Extract the (x, y) coordinate from the center of the cell holding the provided text.  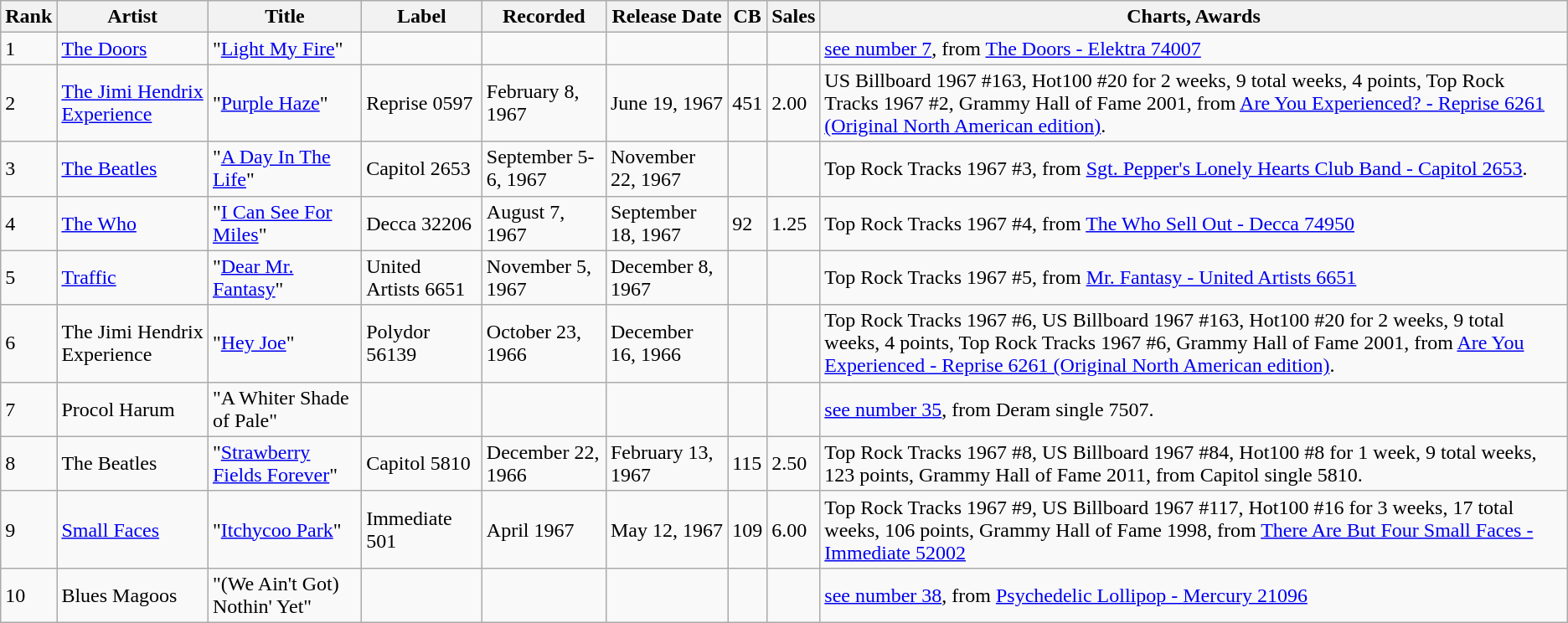
Reprise 0597 (422, 103)
10 (28, 595)
Small Faces (132, 529)
December 22, 1966 (544, 464)
Recorded (544, 17)
"I Can See For Miles" (285, 223)
February 13, 1967 (667, 464)
8 (28, 464)
Label (422, 17)
Top Rock Tracks 1967 #4, from The Who Sell Out - Decca 74950 (1194, 223)
Immediate 501 (422, 529)
Top Rock Tracks 1967 #8, US Billboard 1967 #84, Hot100 #8 for 1 week, 9 total weeks, 123 points, Grammy Hall of Fame 2011, from Capitol single 5810. (1194, 464)
6.00 (794, 529)
6 (28, 343)
115 (747, 464)
Sales (794, 17)
Capitol 2653 (422, 169)
Traffic (132, 278)
The Who (132, 223)
"Itchycoo Park" (285, 529)
United Artists 6651 (422, 278)
see number 38, from Psychedelic Lollipop - Mercury 21096 (1194, 595)
2.00 (794, 103)
February 8, 1967 (544, 103)
5 (28, 278)
April 1967 (544, 529)
Title (285, 17)
"Purple Haze" (285, 103)
see number 35, from Deram single 7507. (1194, 409)
September 5-6, 1967 (544, 169)
"Light My Fire" (285, 49)
1 (28, 49)
92 (747, 223)
November 22, 1967 (667, 169)
The Doors (132, 49)
Blues Magoos (132, 595)
Release Date (667, 17)
9 (28, 529)
"(We Ain't Got) Nothin' Yet" (285, 595)
"Strawberry Fields Forever" (285, 464)
May 12, 1967 (667, 529)
December 8, 1967 (667, 278)
Polydor 56139 (422, 343)
Charts, Awards (1194, 17)
Top Rock Tracks 1967 #3, from Sgt. Pepper's Lonely Hearts Club Band - Capitol 2653. (1194, 169)
Procol Harum (132, 409)
"A Day In The Life" (285, 169)
1.25 (794, 223)
3 (28, 169)
2 (28, 103)
November 5, 1967 (544, 278)
see number 7, from The Doors - Elektra 74007 (1194, 49)
"Dear Mr. Fantasy" (285, 278)
4 (28, 223)
Top Rock Tracks 1967 #5, from Mr. Fantasy - United Artists 6651 (1194, 278)
Artist (132, 17)
CB (747, 17)
June 19, 1967 (667, 103)
December 16, 1966 (667, 343)
Decca 32206 (422, 223)
August 7, 1967 (544, 223)
451 (747, 103)
109 (747, 529)
Rank (28, 17)
"A Whiter Shade of Pale" (285, 409)
2.50 (794, 464)
October 23, 1966 (544, 343)
"Hey Joe" (285, 343)
7 (28, 409)
September 18, 1967 (667, 223)
Capitol 5810 (422, 464)
